Find where the given text appears and provide that cell's center as (X, Y) coordinate. 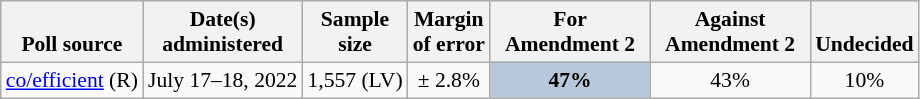
± 2.8% (449, 80)
Poll source (72, 32)
47% (570, 80)
Samplesize (354, 32)
Date(s)administered (222, 32)
Undecided (864, 32)
co/efficient (R) (72, 80)
1,557 (LV) (354, 80)
ForAmendment 2 (570, 32)
July 17–18, 2022 (222, 80)
43% (730, 80)
Marginof error (449, 32)
10% (864, 80)
AgainstAmendment 2 (730, 32)
